Search for the cell housing the specified text and yield its (x, y) center coordinate. 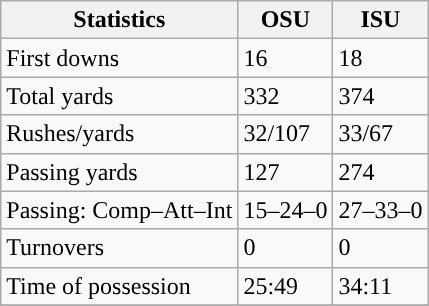
34:11 (380, 286)
127 (286, 172)
32/107 (286, 134)
15–24–0 (286, 210)
ISU (380, 20)
Passing yards (120, 172)
Time of possession (120, 286)
Total yards (120, 96)
27–33–0 (380, 210)
33/67 (380, 134)
Rushes/yards (120, 134)
274 (380, 172)
OSU (286, 20)
374 (380, 96)
First downs (120, 58)
Turnovers (120, 248)
18 (380, 58)
16 (286, 58)
332 (286, 96)
Statistics (120, 20)
Passing: Comp–Att–Int (120, 210)
25:49 (286, 286)
